Return [X, Y] of the center of cell containing provided text 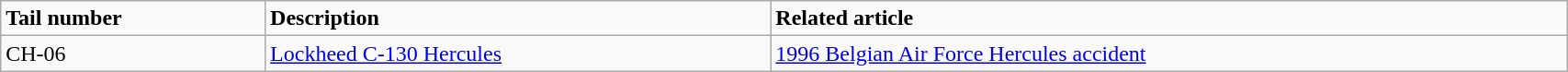
Lockheed C-130 Hercules [518, 54]
Related article [1168, 18]
Description [518, 18]
CH-06 [133, 54]
1996 Belgian Air Force Hercules accident [1168, 54]
Tail number [133, 18]
